Find where the given text appears and provide that cell's center as [X, Y] coordinate. 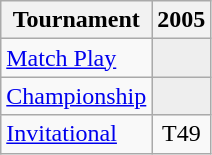
Match Play [76, 58]
Invitational [76, 134]
Championship [76, 96]
2005 [182, 20]
Tournament [76, 20]
T49 [182, 134]
